Extract the (X, Y) coordinate from the center of the cell holding the provided text.  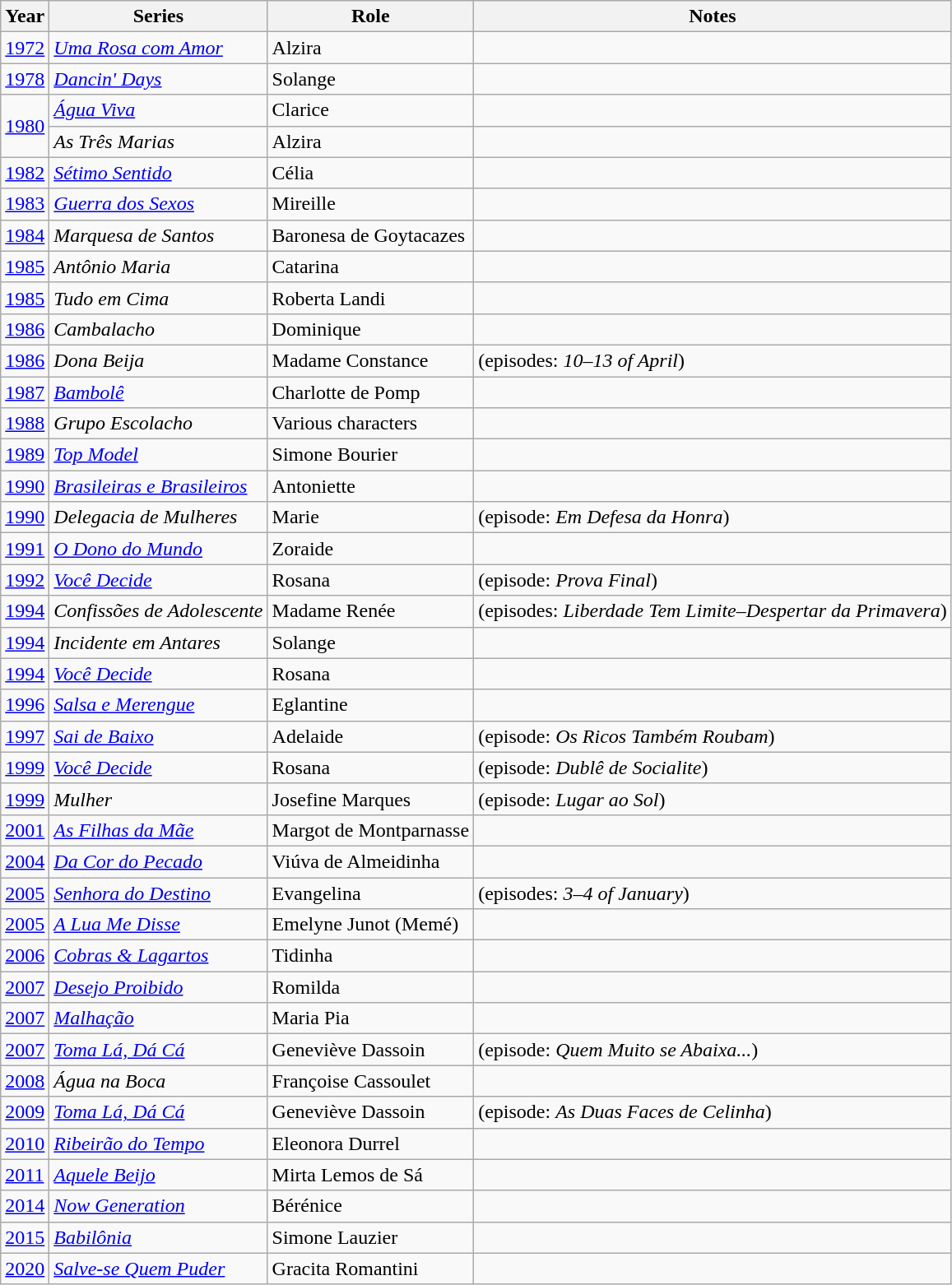
Mireille (370, 204)
Maria Pia (370, 1018)
Salsa e Merengue (158, 705)
(episodes: Liberdade Tem Limite–Despertar da Primavera) (713, 611)
Clarice (370, 110)
2006 (25, 956)
Marquesa de Santos (158, 235)
Series (158, 16)
Eglantine (370, 705)
Tudo em Cima (158, 298)
Cambalacho (158, 329)
Mulher (158, 799)
(episode: Os Ricos Também Roubam) (713, 736)
2020 (25, 1269)
1978 (25, 79)
(episodes: 3–4 of January) (713, 893)
Zoraide (370, 549)
Simone Lauzier (370, 1237)
Salve-se Quem Puder (158, 1269)
Evangelina (370, 893)
Uma Rosa com Amor (158, 48)
Bambolê (158, 392)
Cobras & Lagartos (158, 956)
1989 (25, 455)
2015 (25, 1237)
2010 (25, 1144)
Romilda (370, 987)
(episode: Em Defesa da Honra) (713, 517)
Sai de Baixo (158, 736)
1987 (25, 392)
Margot de Montparnasse (370, 830)
Dominique (370, 329)
1992 (25, 580)
2008 (25, 1081)
Year (25, 16)
Top Model (158, 455)
A Lua Me Disse (158, 925)
2001 (25, 830)
Dancin' Days (158, 79)
Emelyne Junot (Memé) (370, 925)
Água na Boca (158, 1081)
Catarina (370, 267)
1972 (25, 48)
Delegacia de Mulheres (158, 517)
1997 (25, 736)
Marie (370, 517)
As Três Marias (158, 141)
Babilônia (158, 1237)
Madame Renée (370, 611)
Madame Constance (370, 360)
2009 (25, 1112)
Notes (713, 16)
Sétimo Sentido (158, 173)
Aquele Beijo (158, 1175)
Simone Bourier (370, 455)
Da Cor do Pecado (158, 861)
2004 (25, 861)
2011 (25, 1175)
(episode: Dublê de Socialite) (713, 768)
Antoniette (370, 486)
Confissões de Adolescente (158, 611)
1996 (25, 705)
Now Generation (158, 1206)
Incidente em Antares (158, 642)
Josefine Marques (370, 799)
Grupo Escolacho (158, 424)
Role (370, 16)
Roberta Landi (370, 298)
Guerra dos Sexos (158, 204)
Baronesa de Goytacazes (370, 235)
(episodes: 10–13 of April) (713, 360)
Various characters (370, 424)
O Dono do Mundo (158, 549)
Mirta Lemos de Sá (370, 1175)
Viúva de Almeidinha (370, 861)
1984 (25, 235)
(episode: Quem Muito se Abaixa...) (713, 1050)
1991 (25, 549)
Charlotte de Pomp (370, 392)
Antônio Maria (158, 267)
Senhora do Destino (158, 893)
Dona Beija (158, 360)
1988 (25, 424)
Françoise Cassoulet (370, 1081)
1982 (25, 173)
As Filhas da Mãe (158, 830)
Gracita Romantini (370, 1269)
2014 (25, 1206)
Ribeirão do Tempo (158, 1144)
Eleonora Durrel (370, 1144)
Adelaide (370, 736)
(episode: Prova Final) (713, 580)
Brasileiras e Brasileiros (158, 486)
1980 (25, 126)
1983 (25, 204)
(episode: Lugar ao Sol) (713, 799)
Água Viva (158, 110)
Desejo Proibido (158, 987)
Tidinha (370, 956)
Malhação (158, 1018)
Bérénice (370, 1206)
(episode: As Duas Faces de Celinha) (713, 1112)
Célia (370, 173)
